Provide the (X, Y) coordinate of the cell's center where the given text is located.  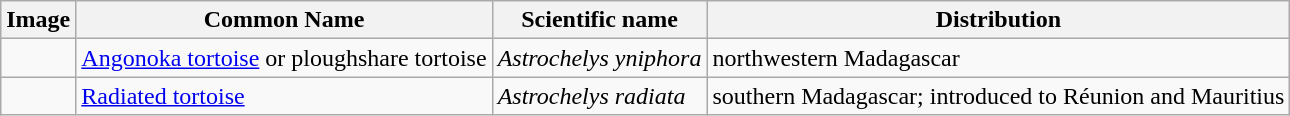
Angonoka tortoise or ploughshare tortoise (284, 58)
Scientific name (600, 20)
Common Name (284, 20)
Astrochelys yniphora (600, 58)
Distribution (998, 20)
Image (38, 20)
southern Madagascar; introduced to Réunion and Mauritius (998, 96)
northwestern Madagascar (998, 58)
Astrochelys radiata (600, 96)
Radiated tortoise (284, 96)
